Search for the cell housing the specified text and yield its (x, y) center coordinate. 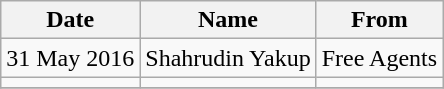
Date (70, 20)
Name (228, 20)
From (379, 20)
Free Agents (379, 58)
Shahrudin Yakup (228, 58)
31 May 2016 (70, 58)
